Search for the cell housing the specified text and yield its (x, y) center coordinate. 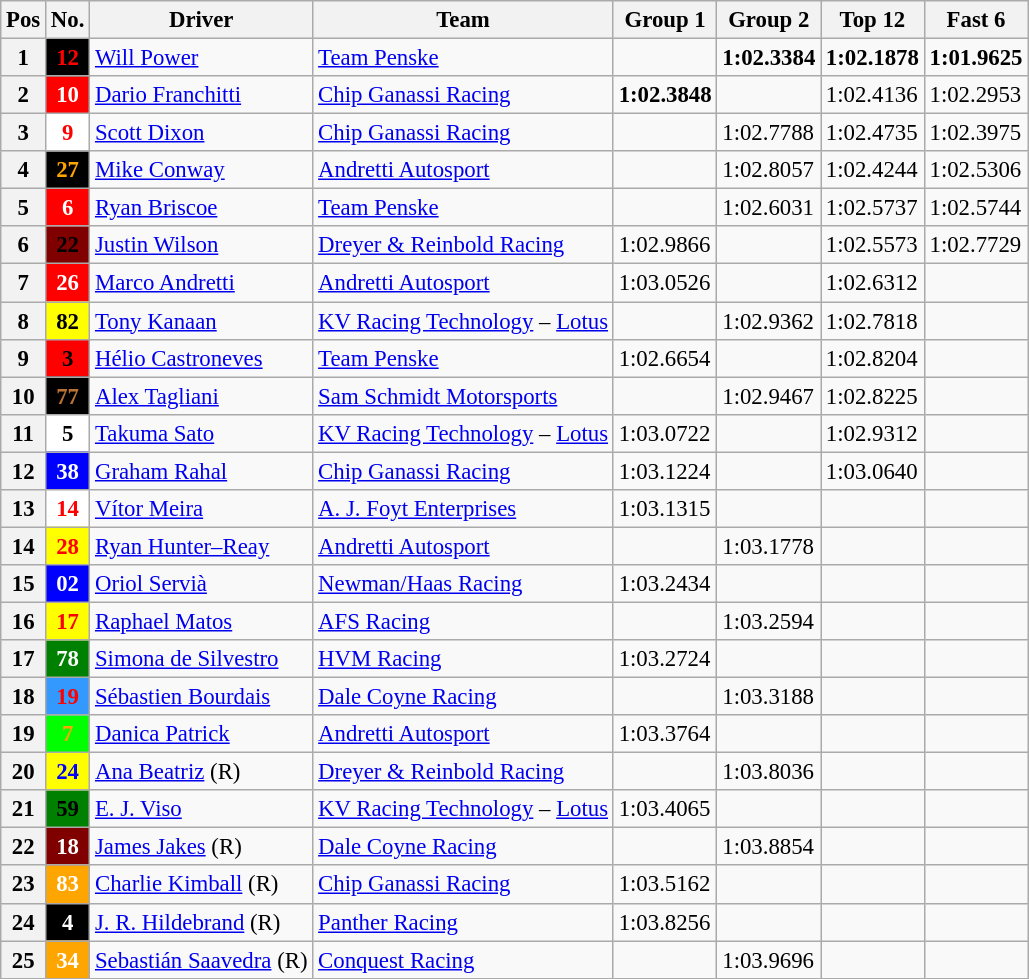
1:02.2953 (976, 95)
Ryan Hunter–Reay (202, 546)
1:03.3764 (665, 734)
Team (464, 20)
Oriol Servià (202, 584)
38 (68, 471)
Takuma Sato (202, 433)
1:02.5573 (873, 245)
Sebastián Saavedra (R) (202, 960)
1:02.5306 (976, 170)
1:03.0640 (873, 471)
Group 2 (769, 20)
1:02.5737 (873, 208)
1:02.5744 (976, 208)
78 (68, 659)
J. R. Hildebrand (R) (202, 922)
28 (68, 546)
Top 12 (873, 20)
1:02.7818 (873, 321)
Will Power (202, 58)
27 (68, 170)
Newman/Haas Racing (464, 584)
Ana Beatriz (R) (202, 772)
1:03.8256 (665, 922)
25 (24, 960)
16 (24, 621)
59 (68, 809)
26 (68, 283)
1:02.7788 (769, 133)
1:02.4244 (873, 170)
Tony Kanaan (202, 321)
Raphael Matos (202, 621)
1:02.6031 (769, 208)
1:03.0526 (665, 283)
20 (24, 772)
1:03.1315 (665, 509)
1:03.4065 (665, 809)
Simona de Silvestro (202, 659)
11 (24, 433)
1:03.1778 (769, 546)
1:02.9866 (665, 245)
1:02.8057 (769, 170)
1:02.7729 (976, 245)
Alex Tagliani (202, 396)
1:03.0722 (665, 433)
1:01.9625 (976, 58)
1:03.5162 (665, 885)
E. J. Viso (202, 809)
15 (24, 584)
8 (24, 321)
Graham Rahal (202, 471)
34 (68, 960)
1:02.3975 (976, 133)
1:02.6654 (665, 358)
77 (68, 396)
1:02.3848 (665, 95)
Danica Patrick (202, 734)
Marco Andretti (202, 283)
AFS Racing (464, 621)
1:03.1224 (665, 471)
1:02.4735 (873, 133)
Sam Schmidt Motorsports (464, 396)
1:02.9467 (769, 396)
Panther Racing (464, 922)
1:02.3384 (769, 58)
83 (68, 885)
Ryan Briscoe (202, 208)
1:02.4136 (873, 95)
1:03.8854 (769, 847)
Driver (202, 20)
82 (68, 321)
Charlie Kimball (R) (202, 885)
Sébastien Bourdais (202, 697)
Group 1 (665, 20)
1:03.2434 (665, 584)
13 (24, 509)
1:03.9696 (769, 960)
23 (24, 885)
Hélio Castroneves (202, 358)
1:02.8225 (873, 396)
1:02.8204 (873, 358)
1:03.2724 (665, 659)
A. J. Foyt Enterprises (464, 509)
Mike Conway (202, 170)
No. (68, 20)
Vítor Meira (202, 509)
James Jakes (R) (202, 847)
Justin Wilson (202, 245)
Scott Dixon (202, 133)
Fast 6 (976, 20)
1:02.9312 (873, 433)
1:02.6312 (873, 283)
HVM Racing (464, 659)
1:02.9362 (769, 321)
1:03.2594 (769, 621)
1:02.1878 (873, 58)
21 (24, 809)
Dario Franchitti (202, 95)
2 (24, 95)
1 (24, 58)
02 (68, 584)
Conquest Racing (464, 960)
1:03.8036 (769, 772)
Pos (24, 20)
1:03.3188 (769, 697)
